Extract the (X, Y) coordinate from the center of the cell holding the provided text.  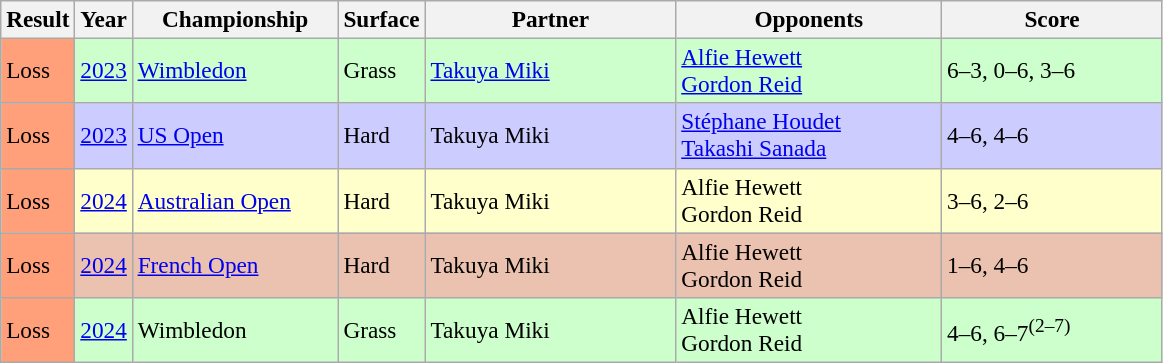
Partner (550, 19)
Championship (235, 19)
3–6, 2–6 (1052, 200)
4–6, 4–6 (1052, 136)
Stéphane Houdet Takashi Sanada (809, 136)
Australian Open (235, 200)
4–6, 6–7(2–7) (1052, 330)
1–6, 4–6 (1052, 264)
Surface (382, 19)
US Open (235, 136)
French Open (235, 264)
Result (38, 19)
Year (104, 19)
6–3, 0–6, 3–6 (1052, 70)
Score (1052, 19)
Opponents (809, 19)
